Provide the [X, Y] coordinate of the cell's center where the given text is located.  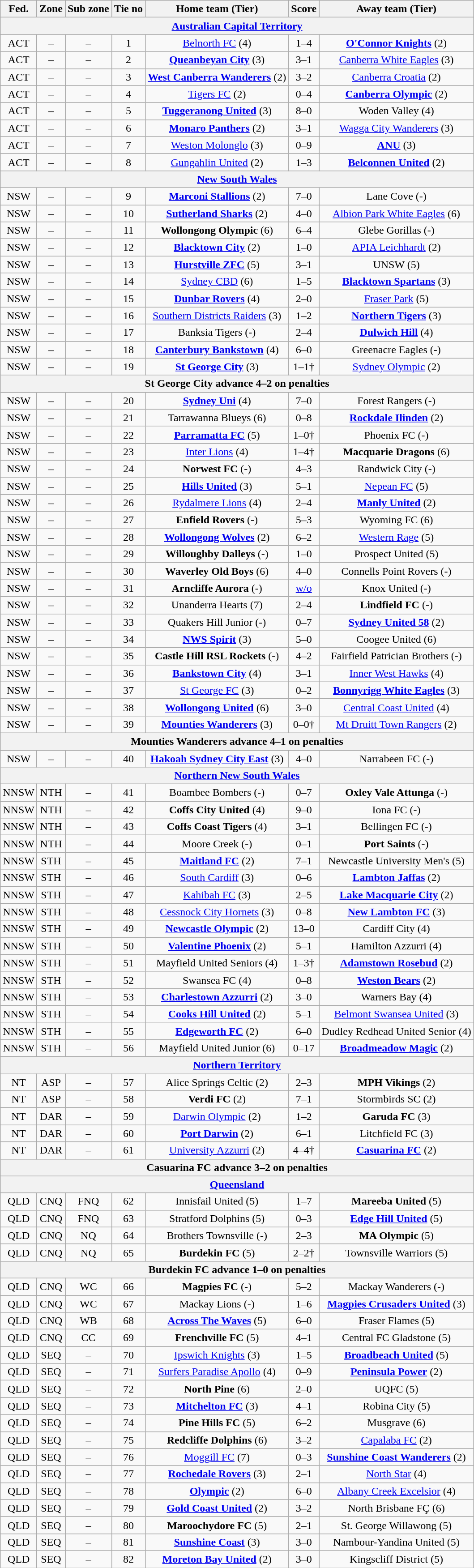
St George FC (3) [217, 690]
44 [128, 844]
43 [128, 827]
Phoenix FC (-) [397, 435]
1–6 [304, 1304]
Sunshine Coast Wanderers (2) [397, 1457]
Moreton Bay United (2) [217, 1559]
54 [128, 1014]
Fed. [19, 9]
14 [128, 282]
21 [128, 418]
5–3 [304, 520]
1–3 [304, 162]
Moggill FC (7) [217, 1457]
Monaro Panthers (2) [217, 128]
Sunshine Coast (3) [217, 1542]
Boambee Bombers (-) [217, 793]
Belmont Swansea United (3) [397, 1014]
Waverley Old Boys (6) [217, 571]
North Star (4) [397, 1474]
Bankstown City (4) [217, 673]
Forest Rangers (-) [397, 401]
Away team (Tier) [397, 9]
42 [128, 810]
Australian Capital Territory [237, 26]
52 [128, 980]
4–2 [304, 656]
31 [128, 588]
Rockdale Ilinden (2) [397, 418]
Northern Tigers (3) [397, 316]
49 [128, 929]
9 [128, 196]
Dunbar Rovers (4) [217, 299]
Hamilton Azzurri (4) [397, 946]
Nambour-Yandina United (5) [397, 1542]
Queanbeyan City (3) [217, 60]
29 [128, 554]
5–2 [304, 1286]
79 [128, 1508]
Mounties Wanderers (3) [217, 724]
13 [128, 265]
1–7 [304, 1201]
62 [128, 1201]
Robina City (5) [397, 1406]
Surfers Paradise Apollo (4) [217, 1372]
27 [128, 520]
Sutherland Sharks (2) [217, 214]
Stormbirds SC (2) [397, 1099]
Newcastle University Men's (5) [397, 861]
UQFC (5) [397, 1389]
61 [128, 1150]
Belnorth FC (4) [217, 43]
73 [128, 1406]
Sub zone [89, 9]
Oxley Vale Attunga (-) [397, 793]
6–1 [304, 1133]
66 [128, 1286]
7 [128, 145]
Capalaba FC (2) [397, 1440]
38 [128, 707]
Wollongong United (6) [217, 707]
81 [128, 1542]
Fraser Park (5) [397, 299]
Weston Bears (2) [397, 980]
Edge Hill United (5) [397, 1218]
Mackay Wanderers (-) [397, 1286]
Newcastle Olympic (2) [217, 929]
Swansea FC (4) [217, 980]
Zone [51, 9]
0–6 [304, 878]
Burdekin FC (5) [217, 1252]
Mt Druitt Town Rangers (2) [397, 724]
Kingscliff District (5) [397, 1559]
Central FC Gladstone (5) [397, 1338]
Enfield Rovers (-) [217, 520]
Port Saints (-) [397, 844]
Frenchville FC (5) [217, 1338]
South Cardiff (3) [217, 878]
Narrabeen FC (-) [397, 759]
Knox United (-) [397, 588]
Bonnyrigg White Eagles (3) [397, 690]
ANU (3) [397, 145]
Fraser Flames (5) [397, 1321]
Mitchelton FC (3) [217, 1406]
Mounties Wanderers advance 4–1 on penalties [237, 741]
Charlestown Azzurri (2) [217, 997]
Prospect United (5) [397, 554]
5 [128, 111]
Brothers Townsville (-) [217, 1235]
71 [128, 1372]
4–3 [304, 469]
78 [128, 1491]
65 [128, 1252]
Quakers Hill Junior (-) [217, 622]
80 [128, 1525]
Connells Point Rovers (-) [397, 571]
45 [128, 861]
82 [128, 1559]
4 [128, 94]
Blacktown Spartans (3) [397, 282]
Lake Macquarie City (2) [397, 895]
Fairfield Patrician Brothers (-) [397, 656]
CC [89, 1338]
Dulwich Hill (4) [397, 333]
25 [128, 486]
39 [128, 724]
O'Connor Knights (2) [397, 43]
NWS Spirit (3) [217, 639]
North Pine (6) [217, 1389]
Olympic (2) [217, 1491]
Maitland FC (2) [217, 861]
Glebe Gorillas (-) [397, 231]
Bellingen FC (-) [397, 827]
Darwin Olympic (2) [217, 1116]
69 [128, 1338]
West Canberra Wanderers (2) [217, 77]
Belconnen United (2) [397, 162]
Lambton Jaffas (2) [397, 878]
1–1† [304, 367]
37 [128, 690]
Canberra Croatia (2) [397, 77]
Adamstown Rosebud (2) [397, 963]
1–0† [304, 435]
Castle Hill RSL Rockets (-) [217, 656]
Dudley Redhead United Senior (4) [397, 1031]
Broadbeach United (5) [397, 1355]
Home team (Tier) [217, 9]
St. George Willawong (5) [397, 1525]
Moore Creek (-) [217, 844]
University Azzurri (2) [217, 1150]
4–4† [304, 1150]
16 [128, 316]
Sydney CBD (6) [217, 282]
Lane Cove (-) [397, 196]
Magpies FC (-) [217, 1286]
WB [89, 1321]
6–4 [304, 231]
67 [128, 1304]
33 [128, 622]
5–0 [304, 639]
1–3† [304, 963]
12 [128, 248]
6 [128, 128]
13–0 [304, 929]
New South Wales [237, 179]
46 [128, 878]
MA Olympic (5) [397, 1235]
22 [128, 435]
26 [128, 503]
Lindfield FC (-) [397, 605]
Southern Districts Raiders (3) [217, 316]
Tuggeranong United (3) [217, 111]
68 [128, 1321]
77 [128, 1474]
Peninsula Power (2) [397, 1372]
23 [128, 452]
74 [128, 1423]
0–2 [304, 690]
Casuarina FC (2) [397, 1150]
Wyoming FC (6) [397, 520]
24 [128, 469]
Kahibah FC (3) [217, 895]
40 [128, 759]
Tie no [128, 9]
Redcliffe Dolphins (6) [217, 1440]
72 [128, 1389]
Randwick City (-) [397, 469]
Cessnock City Hornets (3) [217, 912]
28 [128, 537]
St George City (3) [217, 367]
w/o [304, 588]
Parramatta FC (5) [217, 435]
Nepean FC (5) [397, 486]
58 [128, 1099]
35 [128, 656]
Warners Bay (4) [397, 997]
75 [128, 1440]
Wollongong Wolves (2) [217, 537]
Iona FC (-) [397, 810]
Townsville Warriors (5) [397, 1252]
Innisfail United (5) [217, 1201]
Casuarina FC advance 3–2 on penalties [237, 1167]
0–17 [304, 1048]
Across The Waves (5) [217, 1321]
20 [128, 401]
Willoughby Dalleys (-) [217, 554]
8 [128, 162]
Northern New South Wales [237, 776]
Inner West Hawks (4) [397, 673]
Greenacre Eagles (-) [397, 350]
Woden Valley (4) [397, 111]
Rochedale Rovers (3) [217, 1474]
MPH Vikings (2) [397, 1082]
Verdi FC (2) [217, 1099]
19 [128, 367]
2–2† [304, 1252]
Tarrawanna Blueys (6) [217, 418]
Manly United (2) [397, 503]
Norwest FC (-) [217, 469]
32 [128, 605]
76 [128, 1457]
1–4 [304, 43]
Sydney United 58 (2) [397, 622]
Western Rage (5) [397, 537]
Weston Molonglo (3) [217, 145]
Wagga City Wanderers (3) [397, 128]
St George City advance 4–2 on penalties [237, 384]
Sydney Olympic (2) [397, 367]
30 [128, 571]
51 [128, 963]
Tigers FC (2) [217, 94]
Central Coast United (4) [397, 707]
36 [128, 673]
0–1 [304, 844]
Gungahlin United (2) [217, 162]
Gold Coast United (2) [217, 1508]
Coffs City United (4) [217, 810]
Albany Creek Excelsior (4) [397, 1491]
Arncliffe Aurora (-) [217, 588]
8–0 [304, 111]
Banksia Tigers (-) [217, 333]
17 [128, 333]
0–0† [304, 724]
53 [128, 997]
Mackay Lions (-) [217, 1304]
Stratford Dolphins (5) [217, 1218]
9–0 [304, 810]
1–4† [304, 452]
Canberra White Eagles (3) [397, 60]
Canberra Olympic (2) [397, 94]
Marconi Stallions (2) [217, 196]
Hakoah Sydney City East (3) [217, 759]
Unanderra Hearts (7) [217, 605]
Sydney Uni (4) [217, 401]
Broadmeadow Magic (2) [397, 1048]
34 [128, 639]
57 [128, 1082]
Maroochydore FC (5) [217, 1525]
Blacktown City (2) [217, 248]
Coffs Coast Tigers (4) [217, 827]
Cardiff City (4) [397, 929]
Cooks Hill United (2) [217, 1014]
63 [128, 1218]
Hills United (3) [217, 486]
Hurstville ZFC (5) [217, 265]
New Lambton FC (3) [397, 912]
55 [128, 1031]
48 [128, 912]
10 [128, 214]
2 [128, 60]
Valentine Phoenix (2) [217, 946]
Ipswich Knights (3) [217, 1355]
Mareeba United (5) [397, 1201]
3 [128, 77]
15 [128, 299]
18 [128, 350]
70 [128, 1355]
Rydalmere Lions (4) [217, 503]
Pine Hills FC (5) [217, 1423]
1 [128, 43]
Garuda FC (3) [397, 1116]
Canterbury Bankstown (4) [217, 350]
Score [304, 9]
Queensland [237, 1184]
Magpies Crusaders United (3) [397, 1304]
Alice Springs Celtic (2) [217, 1082]
Burdekin FC advance 1–0 on penalties [237, 1269]
60 [128, 1133]
Northern Territory [237, 1065]
Inter Lions (4) [217, 452]
Edgeworth FC (2) [217, 1031]
Mayfield United Junior (6) [217, 1048]
47 [128, 895]
Mayfield United Seniors (4) [217, 963]
59 [128, 1116]
UNSW (5) [397, 265]
Coogee United (6) [397, 639]
North Brisbane FÇ (6) [397, 1508]
APIA Leichhardt (2) [397, 248]
50 [128, 946]
41 [128, 793]
11 [128, 231]
Port Darwin (2) [217, 1133]
Musgrave (6) [397, 1423]
2–5 [304, 895]
Macquarie Dragons (6) [397, 452]
Albion Park White Eagles (6) [397, 214]
0–4 [304, 94]
Wollongong Olympic (6) [217, 231]
Litchfield FC (3) [397, 1133]
56 [128, 1048]
64 [128, 1235]
